Output the [X, Y] coordinate of the center of the cell containing the given text.  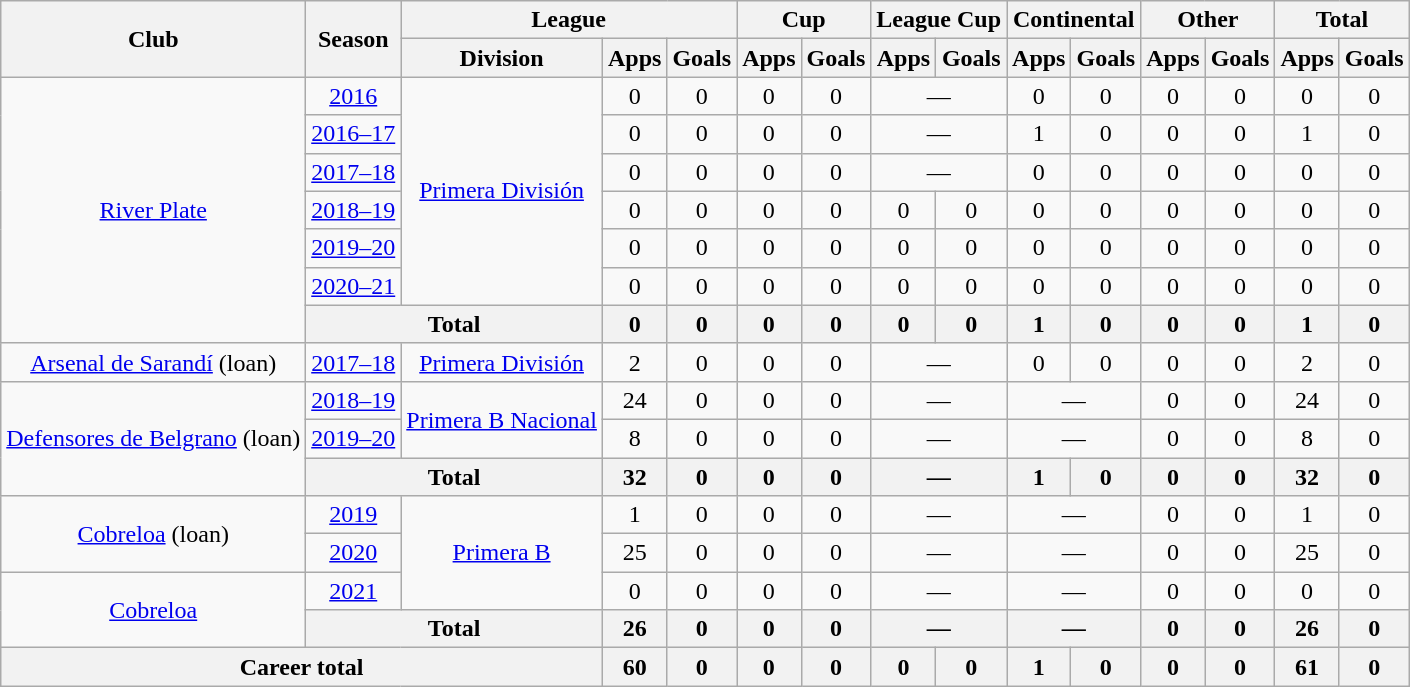
Cobreloa (loan) [154, 534]
Club [154, 39]
2020–21 [354, 286]
League [569, 20]
River Plate [154, 210]
Cup [804, 20]
Arsenal de Sarandí (loan) [154, 362]
Career total [302, 667]
2019 [354, 515]
2020 [354, 553]
Division [502, 58]
League Cup [939, 20]
Cobreloa [154, 610]
Primera B Nacional [502, 419]
61 [1307, 667]
Defensores de Belgrano (loan) [154, 438]
Other [1208, 20]
Continental [1074, 20]
2021 [354, 591]
Season [354, 39]
60 [634, 667]
Primera B [502, 553]
2016 [354, 96]
2016–17 [354, 134]
